Return the [X, Y] coordinate for the center point of the cell that contains the specified text.  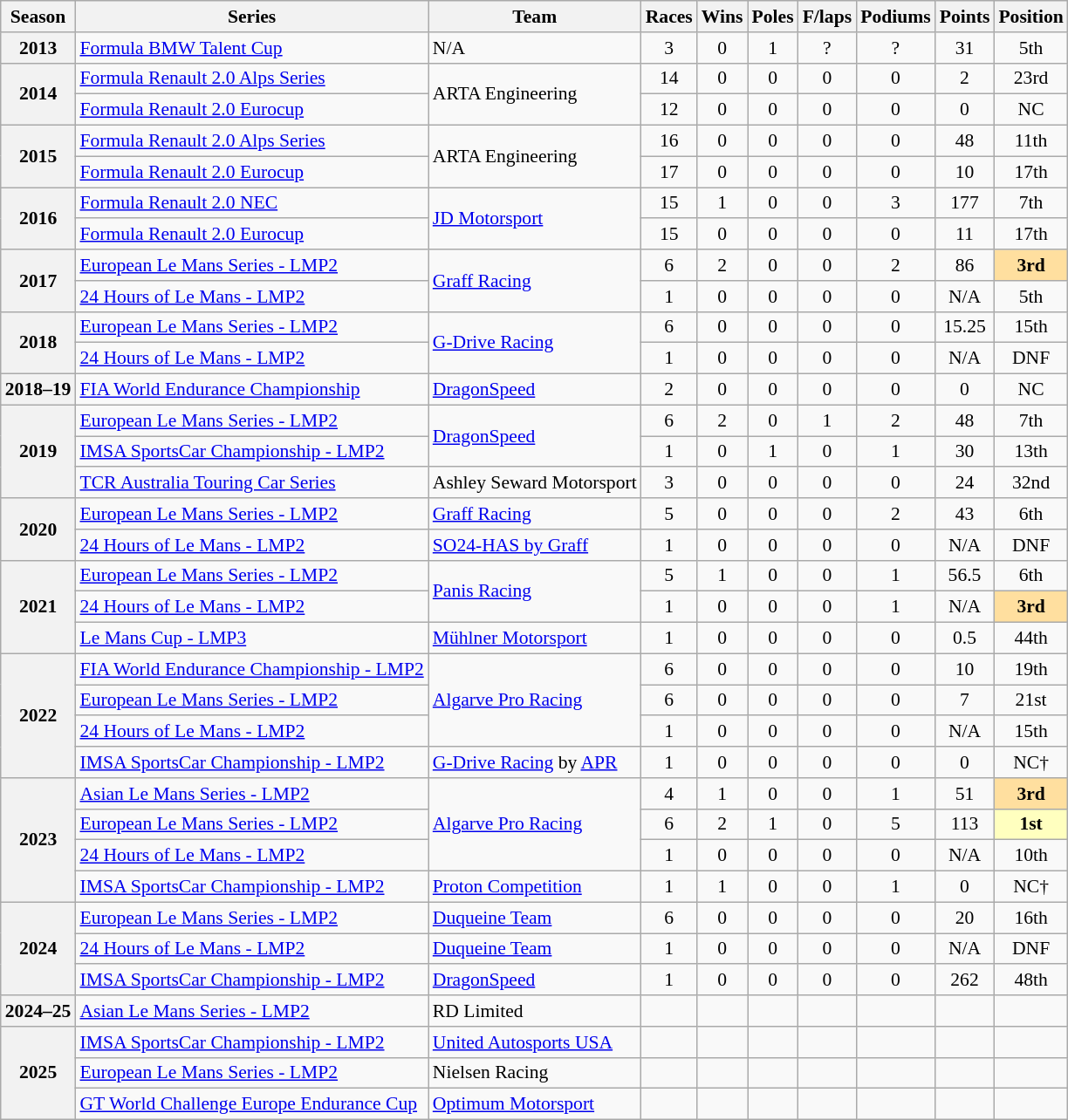
Mühlner Motorsport [535, 639]
4 [669, 794]
19th [1030, 669]
15.25 [965, 327]
FIA World Endurance Championship - LMP2 [251, 669]
51 [965, 794]
Ashley Seward Motorsport [535, 483]
262 [965, 980]
Podiums [895, 17]
2018–19 [38, 390]
Optimum Motorsport [535, 1104]
43 [965, 514]
113 [965, 824]
17 [669, 172]
2024 [38, 949]
United Autosports USA [535, 1042]
2021 [38, 607]
Races [669, 17]
1st [1030, 824]
24 [965, 483]
F/laps [827, 17]
2018 [38, 342]
JD Motorsport [535, 218]
23rd [1030, 79]
2016 [38, 218]
Formula Renault 2.0 NEC [251, 203]
Position [1030, 17]
14 [669, 79]
2024–25 [38, 1011]
21st [1030, 700]
Wins [722, 17]
Poles [773, 17]
Nielsen Racing [535, 1073]
2022 [38, 715]
FIA World Endurance Championship [251, 390]
2020 [38, 529]
Season [38, 17]
32nd [1030, 483]
30 [965, 452]
16 [669, 141]
Points [965, 17]
2013 [38, 48]
SO24-HAS by Graff [535, 545]
Proton Competition [535, 887]
12 [669, 110]
44th [1030, 639]
Le Mans Cup - LMP3 [251, 639]
2019 [38, 452]
GT World Challenge Europe Endurance Cup [251, 1104]
31 [965, 48]
G-Drive Racing by APR [535, 762]
2014 [38, 94]
Panis Racing [535, 591]
48th [1030, 980]
2015 [38, 157]
11th [1030, 141]
86 [965, 265]
7 [965, 700]
Series [251, 17]
2017 [38, 281]
20 [965, 918]
11 [965, 235]
2023 [38, 840]
Team [535, 17]
RD Limited [535, 1011]
G-Drive Racing [535, 342]
56.5 [965, 576]
Formula BMW Talent Cup [251, 48]
16th [1030, 918]
177 [965, 203]
TCR Australia Touring Car Series [251, 483]
0.5 [965, 639]
13th [1030, 452]
2025 [38, 1073]
10th [1030, 856]
